Detect which cell encompasses the target text, then output its [X, Y] center coordinate. 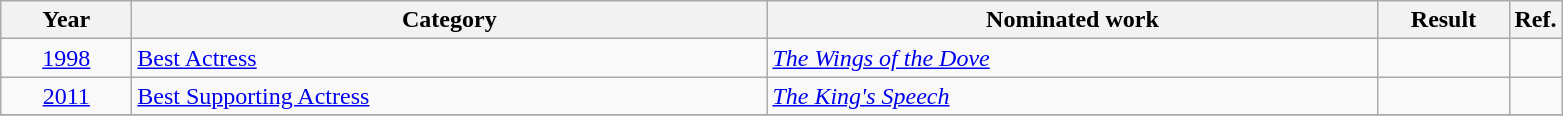
The Wings of the Dove [1072, 58]
The King's Speech [1072, 96]
Ref. [1536, 20]
Result [1444, 20]
Year [66, 20]
Category [450, 20]
Best Supporting Actress [450, 96]
2011 [66, 96]
1998 [66, 58]
Nominated work [1072, 20]
Best Actress [450, 58]
